Return (x, y) of the center of cell containing provided text 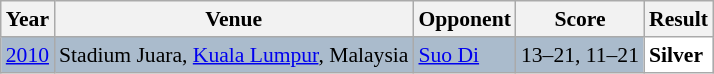
13–21, 11–21 (580, 55)
2010 (28, 55)
Result (678, 19)
Opponent (464, 19)
Suo Di (464, 55)
Year (28, 19)
Score (580, 19)
Silver (678, 55)
Stadium Juara, Kuala Lumpur, Malaysia (234, 55)
Venue (234, 19)
